Provide the (X, Y) coordinate of the cell's center where the given text is located.  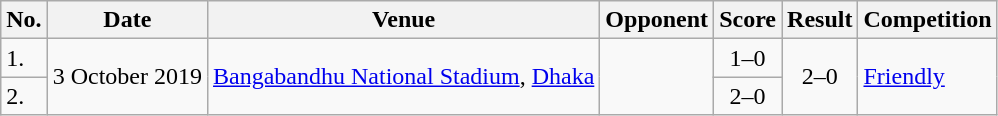
Friendly (928, 77)
Competition (928, 20)
Opponent (657, 20)
Date (127, 20)
1–0 (748, 58)
3 October 2019 (127, 77)
No. (24, 20)
Score (748, 20)
2. (24, 96)
Result (820, 20)
1. (24, 58)
Venue (404, 20)
Bangabandhu National Stadium, Dhaka (404, 77)
